Scan for the cell matching the given text and deliver its (x, y) coordinate at center. 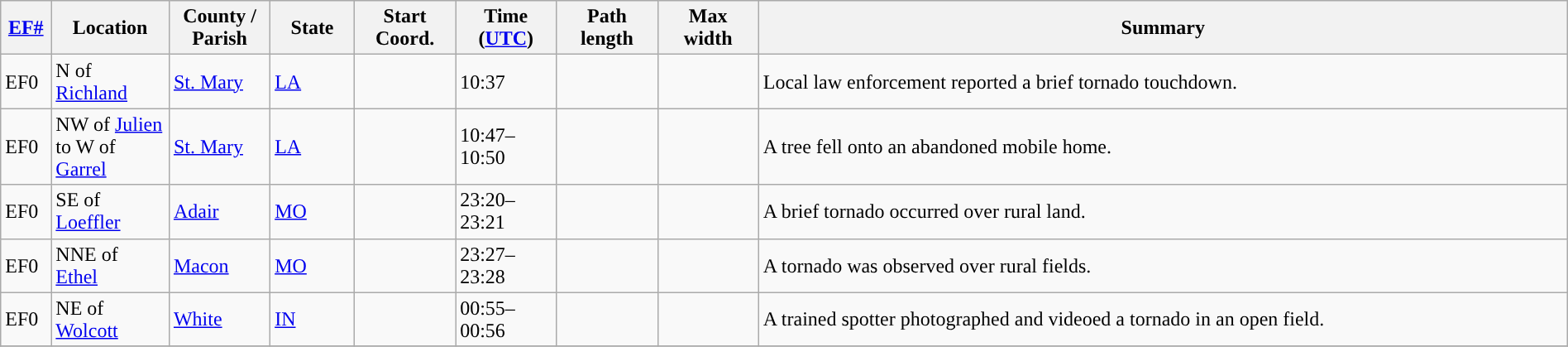
NNE of Ethel (111, 265)
A trained spotter photographed and videoed a tornado in an open field. (1163, 320)
N of Richland (111, 81)
Macon (219, 265)
Start Coord. (404, 28)
23:27–23:28 (506, 265)
SE of Loeffler (111, 212)
State (313, 28)
23:20–23:21 (506, 212)
A tornado was observed over rural fields. (1163, 265)
NW of Julien to W of Garrel (111, 147)
Time (UTC) (506, 28)
County / Parish (219, 28)
00:55–00:56 (506, 320)
IN (313, 320)
NE of Wolcott (111, 320)
Path length (607, 28)
White (219, 320)
A tree fell onto an abandoned mobile home. (1163, 147)
10:37 (506, 81)
Local law enforcement reported a brief tornado touchdown. (1163, 81)
Location (111, 28)
Summary (1163, 28)
Adair (219, 212)
EF# (26, 28)
A brief tornado occurred over rural land. (1163, 212)
10:47–10:50 (506, 147)
Max width (708, 28)
